Determine the (X, Y) coordinate at the center of the cell enclosing the given text.  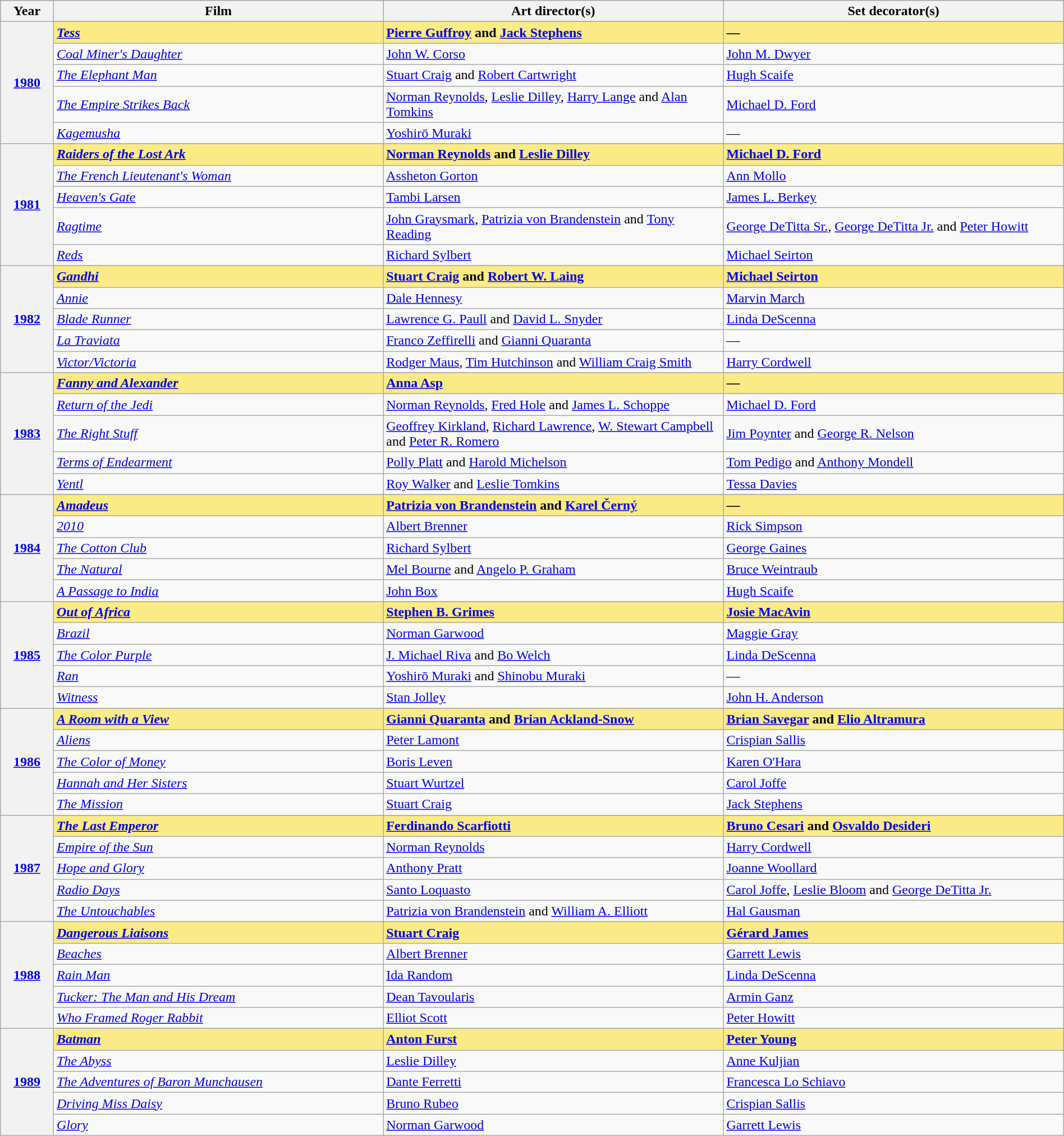
Gérard James (893, 932)
Blade Runner (218, 319)
Amadeus (218, 505)
Rick Simpson (893, 526)
Lawrence G. Paull and David L. Snyder (553, 319)
Patrizia von Brandenstein and William A. Elliott (553, 911)
Geoffrey Kirkland, Richard Lawrence, W. Stewart Campbell and Peter R. Romero (553, 433)
Hannah and Her Sisters (218, 783)
Return of the Jedi (218, 405)
Santo Loquasto (553, 890)
Glory (218, 1125)
2010 (218, 526)
Peter Howitt (893, 1018)
The Mission (218, 804)
Dean Tavoularis (553, 996)
Hal Gausman (893, 911)
Leslie Dilley (553, 1061)
The Natural (218, 569)
Tambi Larsen (553, 197)
Stuart Craig and Robert Cartwright (553, 75)
Gandhi (218, 276)
Ann Mollo (893, 176)
Rodger Maus, Tim Hutchinson and William Craig Smith (553, 362)
Elliot Scott (553, 1018)
Who Framed Roger Rabbit (218, 1018)
Jack Stephens (893, 804)
Anton Furst (553, 1039)
Bruno Cesari and Osvaldo Desideri (893, 826)
Stephen B. Grimes (553, 612)
Norman Reynolds (553, 847)
The Color of Money (218, 762)
Dangerous Liaisons (218, 932)
1982 (27, 319)
Witness (218, 698)
Carol Joffe, Leslie Bloom and George DeTitta Jr. (893, 890)
1987 (27, 868)
1983 (27, 433)
La Traviata (218, 341)
Polly Platt and Harold Michelson (553, 462)
1989 (27, 1082)
Terms of Endearment (218, 462)
Radio Days (218, 890)
A Room with a View (218, 719)
Patrizia von Brandenstein and Karel Černý (553, 505)
Heaven's Gate (218, 197)
Norman Reynolds and Leslie Dilley (553, 154)
Annie (218, 298)
The Last Emperor (218, 826)
1985 (27, 654)
Beaches (218, 954)
Yentl (218, 484)
Carol Joffe (893, 783)
1984 (27, 548)
The Abyss (218, 1061)
Dante Ferretti (553, 1082)
John Box (553, 590)
Ferdinando Scarfiotti (553, 826)
The Elephant Man (218, 75)
Out of Africa (218, 612)
The Untouchables (218, 911)
The Right Stuff (218, 433)
Jim Poynter and George R. Nelson (893, 433)
Tucker: The Man and His Dream (218, 996)
George Gaines (893, 548)
Mel Bourne and Angelo P. Graham (553, 569)
Stan Jolley (553, 698)
Driving Miss Daisy (218, 1103)
J. Michael Riva and Bo Welch (553, 655)
Bruno Rubeo (553, 1103)
Anthony Pratt (553, 868)
Josie MacAvin (893, 612)
Art director(s) (553, 11)
Empire of the Sun (218, 847)
A Passage to India (218, 590)
Joanne Woollard (893, 868)
Aliens (218, 740)
Fanny and Alexander (218, 383)
Ran (218, 676)
Dale Hennesy (553, 298)
Marvin March (893, 298)
The Color Purple (218, 655)
Gianni Quaranta and Brian Ackland-Snow (553, 719)
Karen O'Hara (893, 762)
Year (27, 11)
Ragtime (218, 226)
1988 (27, 975)
Peter Young (893, 1039)
Stuart Craig and Robert W. Laing (553, 276)
Reds (218, 255)
Raiders of the Lost Ark (218, 154)
Francesca Lo Schiavo (893, 1082)
George DeTitta Sr., George DeTitta Jr. and Peter Howitt (893, 226)
John W. Corso (553, 54)
Assheton Gorton (553, 176)
Ida Random (553, 975)
Brian Savegar and Elio Altramura (893, 719)
1980 (27, 83)
The Adventures of Baron Munchausen (218, 1082)
Norman Reynolds, Fred Hole and James L. Schoppe (553, 405)
Stuart Wurtzel (553, 783)
Hope and Glory (218, 868)
Brazil (218, 633)
The French Lieutenant's Woman (218, 176)
Rain Man (218, 975)
Kagemusha (218, 133)
Anne Kuljian (893, 1061)
Maggie Gray (893, 633)
1986 (27, 762)
Franco Zeffirelli and Gianni Quaranta (553, 341)
Anna Asp (553, 383)
The Cotton Club (218, 548)
Yoshirō Muraki and Shinobu Muraki (553, 676)
Coal Miner's Daughter (218, 54)
John H. Anderson (893, 698)
John Graysmark, Patrizia von Brandenstein and Tony Reading (553, 226)
Yoshirō Muraki (553, 133)
Set decorator(s) (893, 11)
Pierre Guffroy and Jack Stephens (553, 33)
Batman (218, 1039)
The Empire Strikes Back (218, 104)
1981 (27, 204)
Armin Ganz (893, 996)
Norman Reynolds, Leslie Dilley, Harry Lange and Alan Tomkins (553, 104)
Tess (218, 33)
Bruce Weintraub (893, 569)
Tom Pedigo and Anthony Mondell (893, 462)
Victor/Victoria (218, 362)
Boris Leven (553, 762)
Film (218, 11)
Roy Walker and Leslie Tomkins (553, 484)
Peter Lamont (553, 740)
Tessa Davies (893, 484)
James L. Berkey (893, 197)
John M. Dwyer (893, 54)
